Find where the given text appears and provide that cell's center as (x, y) coordinate. 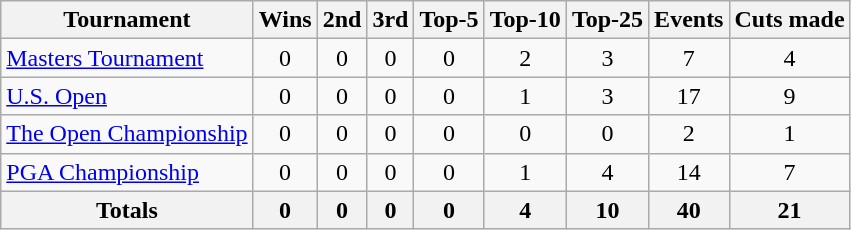
Top-10 (525, 20)
PGA Championship (127, 172)
Top-5 (449, 20)
14 (689, 172)
U.S. Open (127, 96)
The Open Championship (127, 134)
Events (689, 20)
Masters Tournament (127, 58)
21 (790, 210)
40 (689, 210)
2nd (342, 20)
10 (607, 210)
Totals (127, 210)
17 (689, 96)
Cuts made (790, 20)
Tournament (127, 20)
9 (790, 96)
3rd (390, 20)
Top-25 (607, 20)
Wins (285, 20)
